Locate the cell with the specified text and output its (X, Y) center coordinate. 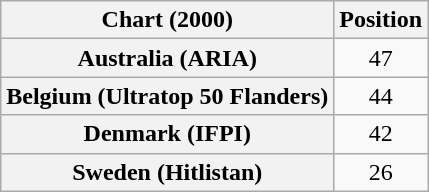
Chart (2000) (168, 20)
Belgium (Ultratop 50 Flanders) (168, 96)
Denmark (IFPI) (168, 134)
47 (381, 58)
Australia (ARIA) (168, 58)
42 (381, 134)
44 (381, 96)
Sweden (Hitlistan) (168, 172)
Position (381, 20)
26 (381, 172)
